Identify which cell holds the provided text, then report its (X, Y) central coordinate. 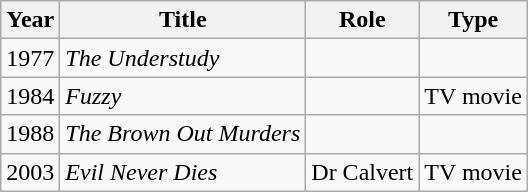
1984 (30, 96)
Evil Never Dies (183, 172)
Title (183, 20)
Year (30, 20)
The Understudy (183, 58)
1977 (30, 58)
2003 (30, 172)
Type (474, 20)
The Brown Out Murders (183, 134)
Role (362, 20)
1988 (30, 134)
Dr Calvert (362, 172)
Fuzzy (183, 96)
